Provide the [X, Y] coordinate of the cell's center where the given text is located.  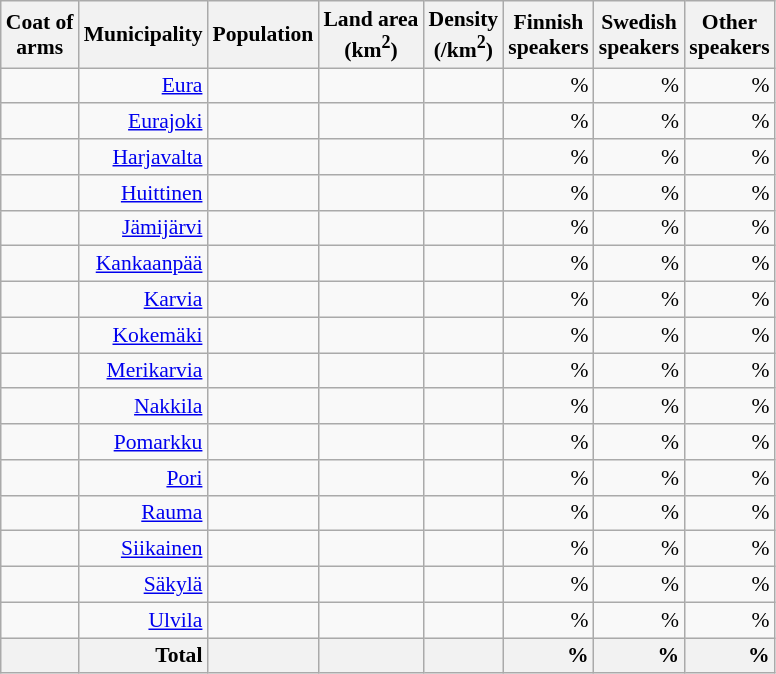
Rauma [144, 513]
Density(/km2) [463, 34]
Municipality [144, 34]
Finnishspeakers [548, 34]
Nakkila [144, 407]
Coat ofarms [40, 34]
Merikarvia [144, 371]
Pomarkku [144, 442]
Ulvila [144, 620]
Huittinen [144, 193]
Säkylä [144, 585]
Kankaanpää [144, 264]
Swedishspeakers [639, 34]
Jämijärvi [144, 228]
Otherspeakers [729, 34]
Pori [144, 478]
Land area(km2) [370, 34]
Eurajoki [144, 122]
Population [262, 34]
Eura [144, 86]
Karvia [144, 300]
Total [144, 656]
Harjavalta [144, 157]
Kokemäki [144, 335]
Siikainen [144, 549]
